From the cell containing the given text, extract its center point as [x, y] coordinate. 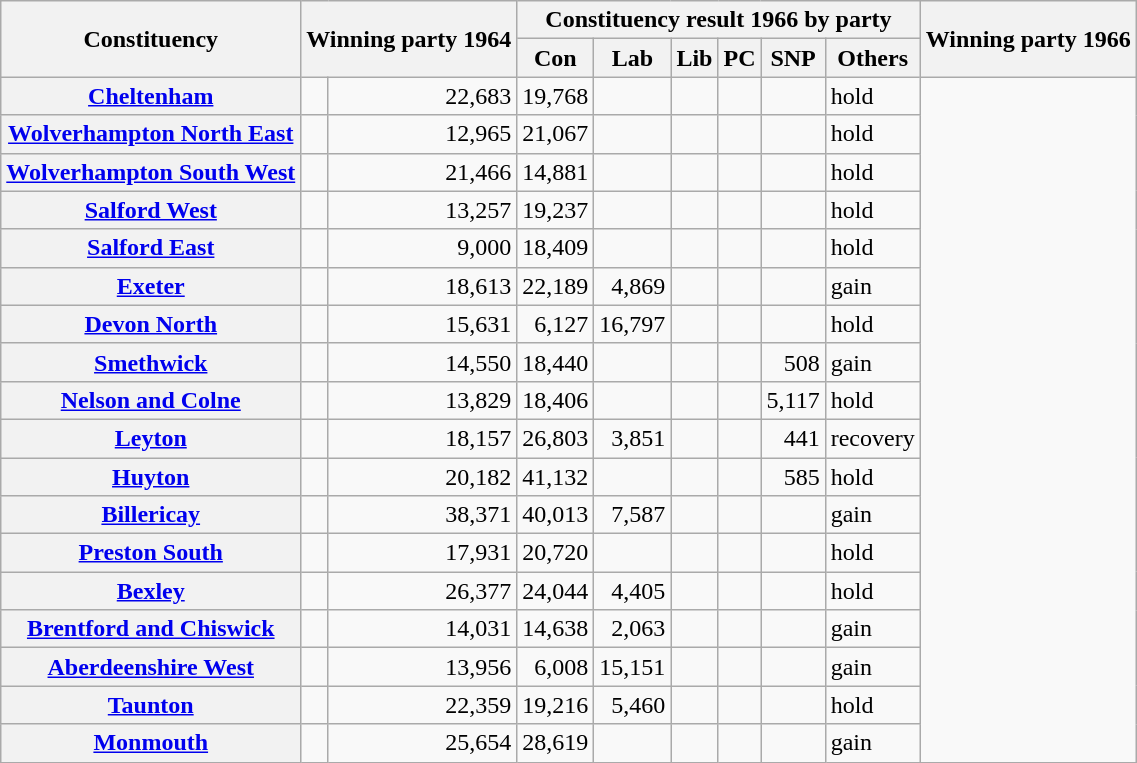
Wolverhampton South West [151, 172]
441 [793, 438]
Lib [694, 58]
18,440 [556, 362]
2,063 [632, 629]
Monmouth [151, 743]
14,031 [422, 629]
Nelson and Colne [151, 400]
7,587 [632, 515]
22,189 [556, 286]
4,869 [632, 286]
Cheltenham [151, 96]
15,151 [632, 667]
6,127 [556, 324]
28,619 [556, 743]
508 [793, 362]
SNP [793, 58]
Winning party 1966 [1028, 39]
Con [556, 58]
20,182 [422, 477]
15,631 [422, 324]
Wolverhampton North East [151, 134]
21,067 [556, 134]
24,044 [556, 591]
3,851 [632, 438]
18,409 [556, 248]
13,956 [422, 667]
6,008 [556, 667]
Billericay [151, 515]
Salford East [151, 248]
5,460 [632, 705]
12,965 [422, 134]
14,881 [556, 172]
Others [872, 58]
21,466 [422, 172]
recovery [872, 438]
Huyton [151, 477]
Taunton [151, 705]
Brentford and Chiswick [151, 629]
4,405 [632, 591]
Constituency result 1966 by party [718, 20]
Exeter [151, 286]
19,216 [556, 705]
Lab [632, 58]
38,371 [422, 515]
19,768 [556, 96]
26,377 [422, 591]
Preston South [151, 553]
9,000 [422, 248]
Aberdeenshire West [151, 667]
16,797 [632, 324]
14,638 [556, 629]
20,720 [556, 553]
19,237 [556, 210]
13,257 [422, 210]
Salford West [151, 210]
18,406 [556, 400]
Bexley [151, 591]
13,829 [422, 400]
26,803 [556, 438]
18,157 [422, 438]
Leyton [151, 438]
41,132 [556, 477]
14,550 [422, 362]
22,359 [422, 705]
18,613 [422, 286]
22,683 [422, 96]
Smethwick [151, 362]
Winning party 1964 [409, 39]
PC [740, 58]
Constituency [151, 39]
25,654 [422, 743]
40,013 [556, 515]
5,117 [793, 400]
17,931 [422, 553]
Devon North [151, 324]
585 [793, 477]
